Determine the [X, Y] coordinate at the center of the cell enclosing the given text.  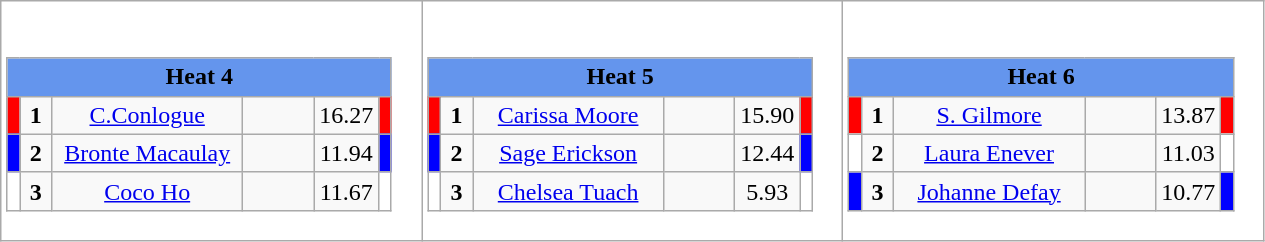
Laura Enever [990, 153]
Heat 6 1 S. Gilmore 13.87 2 Laura Enever 11.03 3 Johanne Defay 10.77 [1054, 121]
Heat 6 [1041, 77]
C.Conlogue [148, 115]
Coco Ho [148, 191]
15.90 [768, 115]
Bronte Macaulay [148, 153]
Carissa Moore [568, 115]
12.44 [768, 153]
Heat 4 [199, 77]
5.93 [768, 191]
13.87 [1188, 115]
Johanne Defay [990, 191]
Sage Erickson [568, 153]
Heat 5 1 Carissa Moore 15.90 2 Sage Erickson 12.44 3 Chelsea Tuach 5.93 [632, 121]
Heat 5 [620, 77]
11.67 [346, 191]
16.27 [346, 115]
11.94 [346, 153]
Heat 4 1 C.Conlogue 16.27 2 Bronte Macaulay 11.94 3 Coco Ho 11.67 [212, 121]
11.03 [1188, 153]
S. Gilmore [990, 115]
Chelsea Tuach [568, 191]
10.77 [1188, 191]
